Scan for the cell matching the given text and deliver its [x, y] coordinate at center. 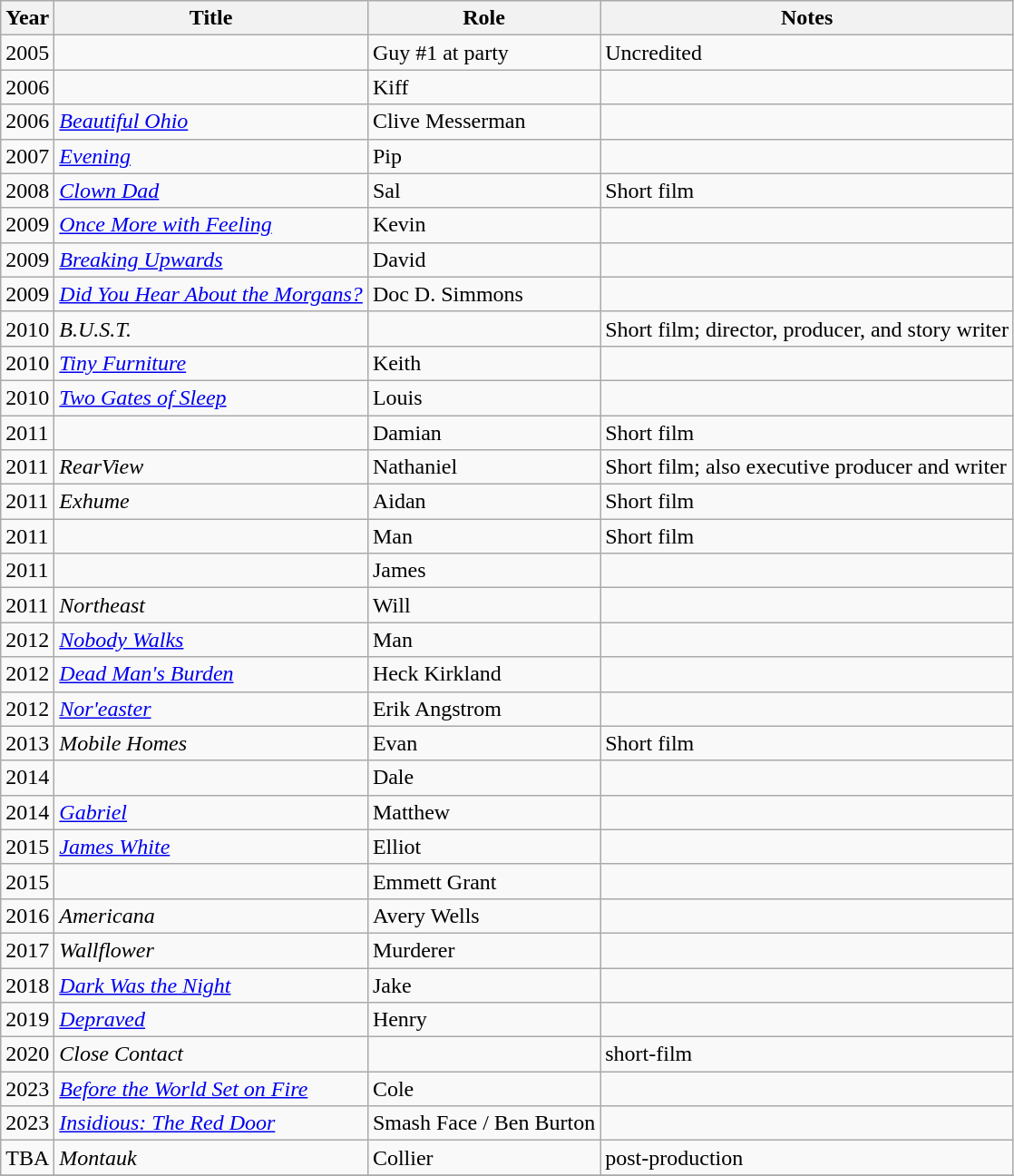
Aidan [483, 502]
Clive Messerman [483, 122]
James White [211, 847]
Short film; director, producer, and story writer [807, 328]
Nathaniel [483, 467]
Murderer [483, 950]
Dale [483, 778]
Heck Kirkland [483, 674]
Keith [483, 363]
Montauk [211, 1158]
2020 [27, 1054]
Notes [807, 18]
RearView [211, 467]
short-film [807, 1054]
Elliot [483, 847]
Once More with Feeling [211, 225]
Collier [483, 1158]
Northeast [211, 605]
Nobody Walks [211, 640]
Emmett Grant [483, 881]
Insidious: The Red Door [211, 1123]
Pip [483, 156]
Kevin [483, 225]
2007 [27, 156]
Mobile Homes [211, 743]
Louis [483, 397]
Damian [483, 433]
Kiff [483, 87]
Depraved [211, 1020]
Americana [211, 916]
Evening [211, 156]
Before the World Set on Fire [211, 1089]
Doc D. Simmons [483, 294]
James [483, 571]
Two Gates of Sleep [211, 397]
David [483, 260]
2008 [27, 191]
Year [27, 18]
Dark Was the Night [211, 985]
Henry [483, 1020]
Sal [483, 191]
2013 [27, 743]
Avery Wells [483, 916]
Will [483, 605]
Wallflower [211, 950]
2016 [27, 916]
Exhume [211, 502]
Matthew [483, 812]
Gabriel [211, 812]
Close Contact [211, 1054]
Breaking Upwards [211, 260]
Short film; also executive producer and writer [807, 467]
post-production [807, 1158]
Tiny Furniture [211, 363]
Dead Man's Burden [211, 674]
Guy #1 at party [483, 53]
2019 [27, 1020]
Clown Dad [211, 191]
2005 [27, 53]
TBA [27, 1158]
Uncredited [807, 53]
Smash Face / Ben Burton [483, 1123]
Erik Angstrom [483, 709]
2018 [27, 985]
Nor'easter [211, 709]
Beautiful Ohio [211, 122]
B.U.S.T. [211, 328]
2017 [27, 950]
Cole [483, 1089]
Did You Hear About the Morgans? [211, 294]
Title [211, 18]
Evan [483, 743]
Jake [483, 985]
Role [483, 18]
